Detect which cell encompasses the target text, then output its (X, Y) center coordinate. 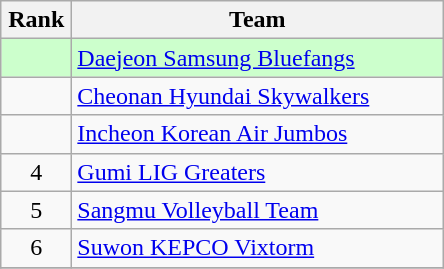
Cheonan Hyundai Skywalkers (258, 96)
Sangmu Volleyball Team (258, 210)
Suwon KEPCO Vixtorm (258, 248)
Rank (36, 20)
Incheon Korean Air Jumbos (258, 134)
6 (36, 248)
Gumi LIG Greaters (258, 172)
5 (36, 210)
4 (36, 172)
Team (258, 20)
Daejeon Samsung Bluefangs (258, 58)
